Locate the cell with the specified text and output its [X, Y] center coordinate. 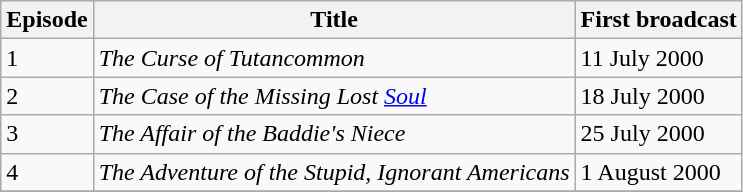
25 July 2000 [658, 134]
The Adventure of the Stupid, Ignorant Americans [334, 172]
11 July 2000 [658, 58]
The Case of the Missing Lost Soul [334, 96]
First broadcast [658, 20]
18 July 2000 [658, 96]
Episode [47, 20]
3 [47, 134]
The Curse of Tutancommon [334, 58]
1 [47, 58]
4 [47, 172]
1 August 2000 [658, 172]
The Affair of the Baddie's Niece [334, 134]
Title [334, 20]
2 [47, 96]
